From the cell containing the given text, extract its center point as (X, Y) coordinate. 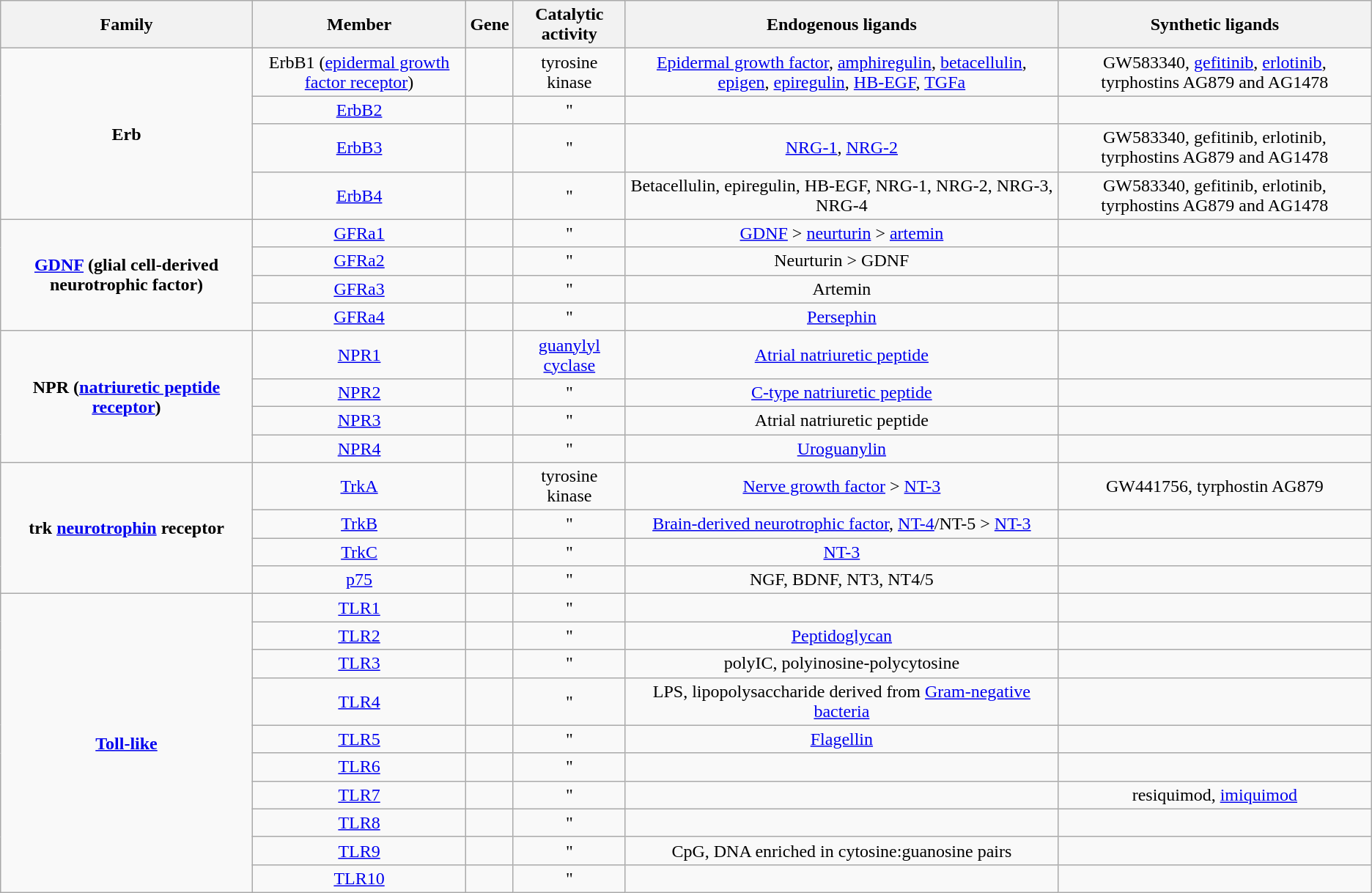
trk neurotrophin receptor (126, 528)
ErbB4 (359, 195)
ErbB2 (359, 110)
Epidermal growth factor, amphiregulin, betacellulin, epigen, epiregulin, HB-EGF, TGFa (841, 72)
Toll-like (126, 743)
NPR3 (359, 420)
NPR1 (359, 355)
Endogenous ligands (841, 25)
Peptidoglycan (841, 636)
NRG-1, NRG-2 (841, 148)
LPS, lipopolysaccharide derived from Gram-negative bacteria (841, 701)
GDNF (glial cell-derived neurotrophic factor) (126, 275)
GDNF > neurturin > artemin (841, 233)
Catalytic activity (569, 25)
TLR7 (359, 795)
Uroguanylin (841, 448)
GFRa2 (359, 261)
TLR2 (359, 636)
Family (126, 25)
TLR6 (359, 767)
TLR9 (359, 850)
CpG, DNA enriched in cytosine:guanosine pairs (841, 850)
GW441756, tyrphostin AG879 (1214, 487)
TrkB (359, 524)
ErbB1 (epidermal growth factor receptor) (359, 72)
TLR4 (359, 701)
TLR5 (359, 739)
Neurturin > GDNF (841, 261)
NPR2 (359, 392)
NPR4 (359, 448)
TLR1 (359, 608)
resiquimod, imiquimod (1214, 795)
Nerve growth factor > NT-3 (841, 487)
Synthetic ligands (1214, 25)
Betacellulin, epiregulin, HB-EGF, NRG-1, NRG-2, NRG-3, NRG-4 (841, 195)
Erb (126, 133)
GFRa3 (359, 289)
Gene (490, 25)
ErbB3 (359, 148)
Persephin (841, 317)
guanylyl cyclase (569, 355)
p75 (359, 580)
NGF, BDNF, NT3, NT4/5 (841, 580)
C-type natriuretic peptide (841, 392)
Member (359, 25)
TLR10 (359, 878)
TrkC (359, 552)
Artemin (841, 289)
polyIC, polyinosine-polycytosine (841, 664)
Flagellin (841, 739)
GFRa4 (359, 317)
TLR3 (359, 664)
NPR (natriuretic peptide receptor) (126, 396)
GFRa1 (359, 233)
NT-3 (841, 552)
TrkA (359, 487)
Brain-derived neurotrophic factor, NT-4/NT-5 > NT-3 (841, 524)
TLR8 (359, 823)
